Return the [x, y] coordinate for the center point of the cell that contains the specified text.  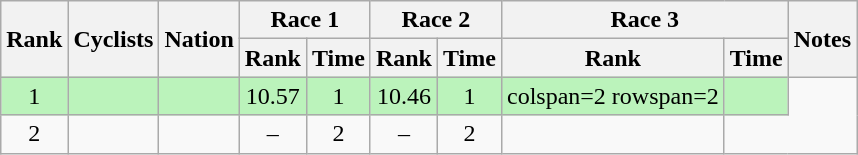
Cyclists [114, 39]
10.57 [272, 96]
colspan=2 rowspan=2 [612, 96]
Race 3 [644, 20]
10.46 [404, 96]
Notes [822, 39]
Race 2 [436, 20]
Race 1 [304, 20]
Nation [199, 39]
